From the cell containing the given text, extract its center point as [X, Y] coordinate. 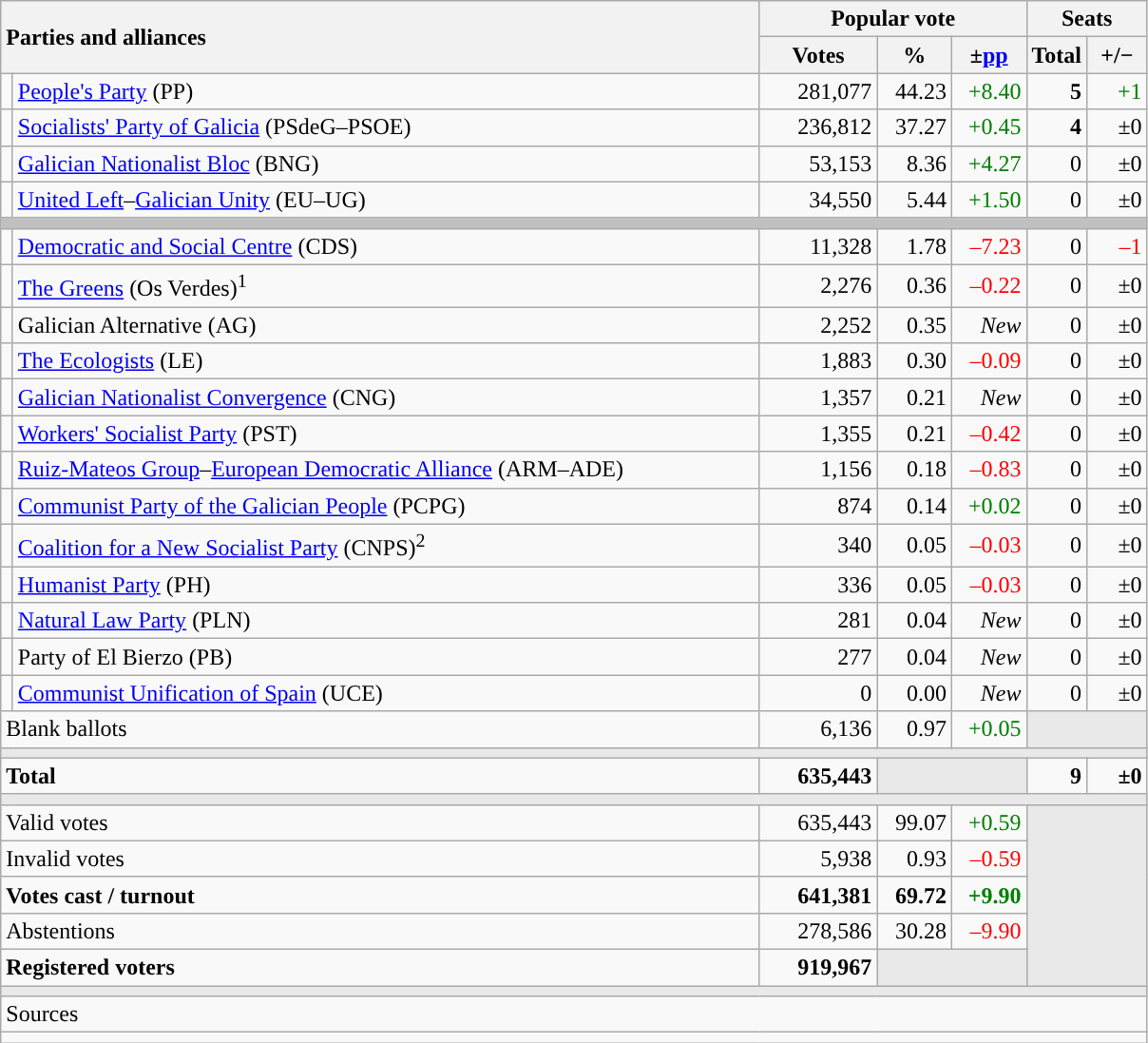
United Left–Galician Unity (EU–UG) [386, 200]
69.72 [914, 895]
Humanist Party (PH) [386, 585]
874 [818, 506]
2,276 [818, 285]
Parties and alliances [380, 37]
53,153 [818, 164]
+9.90 [988, 895]
0.30 [914, 361]
–0.83 [988, 470]
Seats [1087, 19]
277 [818, 657]
+1.50 [988, 200]
Communist Party of the Galician People (PCPG) [386, 506]
99.07 [914, 822]
11,328 [818, 246]
Coalition for a New Socialist Party (CNPS)2 [386, 546]
6,136 [818, 729]
0.97 [914, 729]
+1 [1118, 91]
1,156 [818, 470]
30.28 [914, 931]
44.23 [914, 91]
5.44 [914, 200]
281,077 [818, 91]
1,355 [818, 434]
5,938 [818, 859]
0.18 [914, 470]
1.78 [914, 246]
278,586 [818, 931]
Ruiz-Mateos Group–European Democratic Alliance (ARM–ADE) [386, 470]
919,967 [818, 967]
336 [818, 585]
+0.02 [988, 506]
Abstentions [380, 931]
+0.05 [988, 729]
9 [1057, 776]
Votes [818, 55]
Galician Nationalist Convergence (CNG) [386, 397]
Votes cast / turnout [380, 895]
4 [1057, 127]
–0.09 [988, 361]
Galician Nationalist Bloc (BNG) [386, 164]
0.36 [914, 285]
34,550 [818, 200]
±pp [988, 55]
+8.40 [988, 91]
Communist Unification of Spain (UCE) [386, 693]
–0.22 [988, 285]
0.00 [914, 693]
0.93 [914, 859]
Blank ballots [380, 729]
Popular vote [893, 19]
0.35 [914, 325]
2,252 [818, 325]
Democratic and Social Centre (CDS) [386, 246]
5 [1057, 91]
The Ecologists (LE) [386, 361]
Sources [574, 1014]
People's Party (PP) [386, 91]
Workers' Socialist Party (PST) [386, 434]
% [914, 55]
+/− [1118, 55]
Valid votes [380, 822]
–0.59 [988, 859]
641,381 [818, 895]
Invalid votes [380, 859]
Natural Law Party (PLN) [386, 621]
Registered voters [380, 967]
+4.27 [988, 164]
340 [818, 546]
–9.90 [988, 931]
1,357 [818, 397]
Socialists' Party of Galicia (PSdeG–PSOE) [386, 127]
236,812 [818, 127]
–7.23 [988, 246]
0.14 [914, 506]
–0.42 [988, 434]
–1 [1118, 246]
Galician Alternative (AG) [386, 325]
Party of El Bierzo (PB) [386, 657]
37.27 [914, 127]
8.36 [914, 164]
+0.59 [988, 822]
1,883 [818, 361]
The Greens (Os Verdes)1 [386, 285]
+0.45 [988, 127]
281 [818, 621]
